Extract the (x, y) coordinate from the center of the cell holding the provided text.  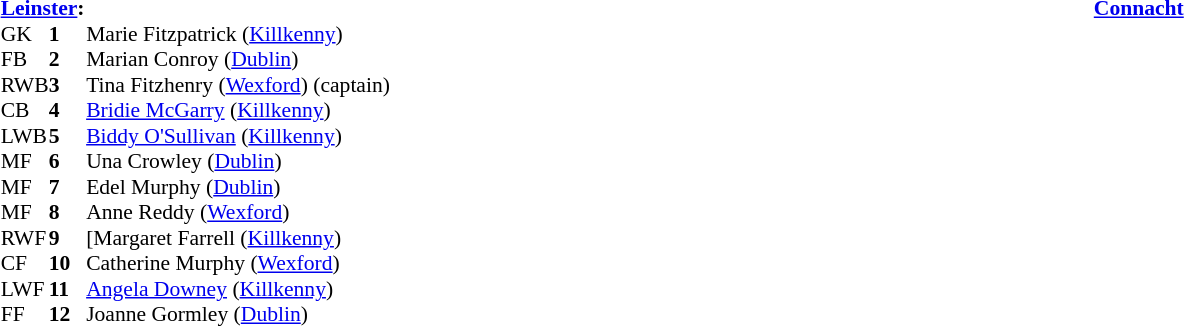
CB (25, 111)
9 (68, 238)
Bridie McGarry (Killkenny) (238, 111)
GK (25, 34)
7 (68, 187)
1 (68, 34)
Marie Fitzpatrick (Killkenny) (238, 34)
FB (25, 59)
Catherine Murphy (Wexford) (238, 263)
Angela Downey (Killkenny) (238, 289)
Anne Reddy (Wexford) (238, 213)
4 (68, 111)
CF (25, 263)
LWB (25, 136)
Edel Murphy (Dublin) (238, 187)
Una Crowley (Dublin) (238, 161)
RWF (25, 238)
11 (68, 289)
Biddy O'Sullivan (Killkenny) (238, 136)
2 (68, 59)
Tina Fitzhenry (Wexford) (captain) (238, 85)
10 (68, 263)
6 (68, 161)
Marian Conroy (Dublin) (238, 59)
LWF (25, 289)
[Margaret Farrell (Killkenny) (238, 238)
RWB (25, 85)
5 (68, 136)
3 (68, 85)
8 (68, 213)
